Provide the [X, Y] coordinate of the cell's center where the given text is located.  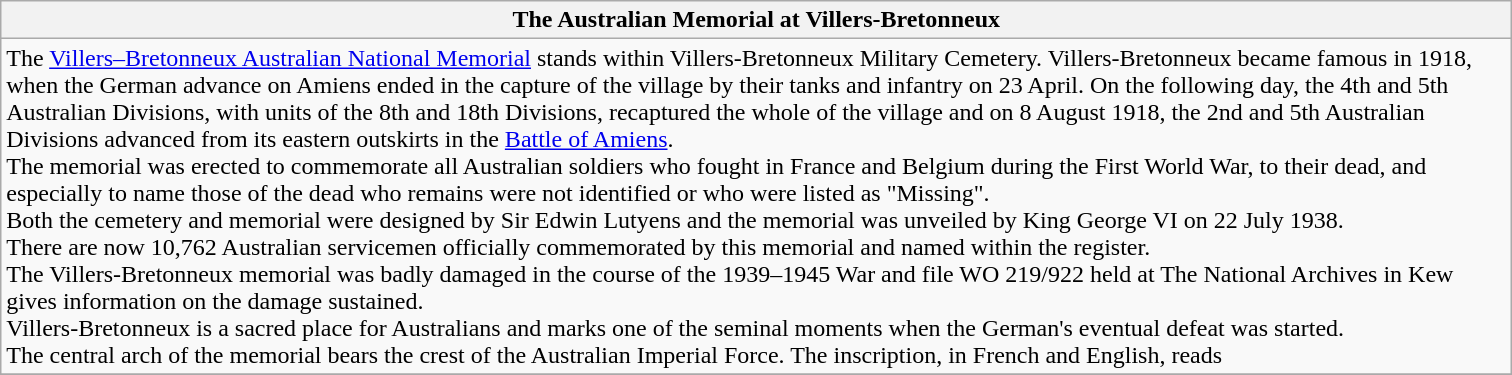
The Australian Memorial at Villers-Bretonneux [756, 20]
